From the cell containing the given text, extract its center point as (X, Y) coordinate. 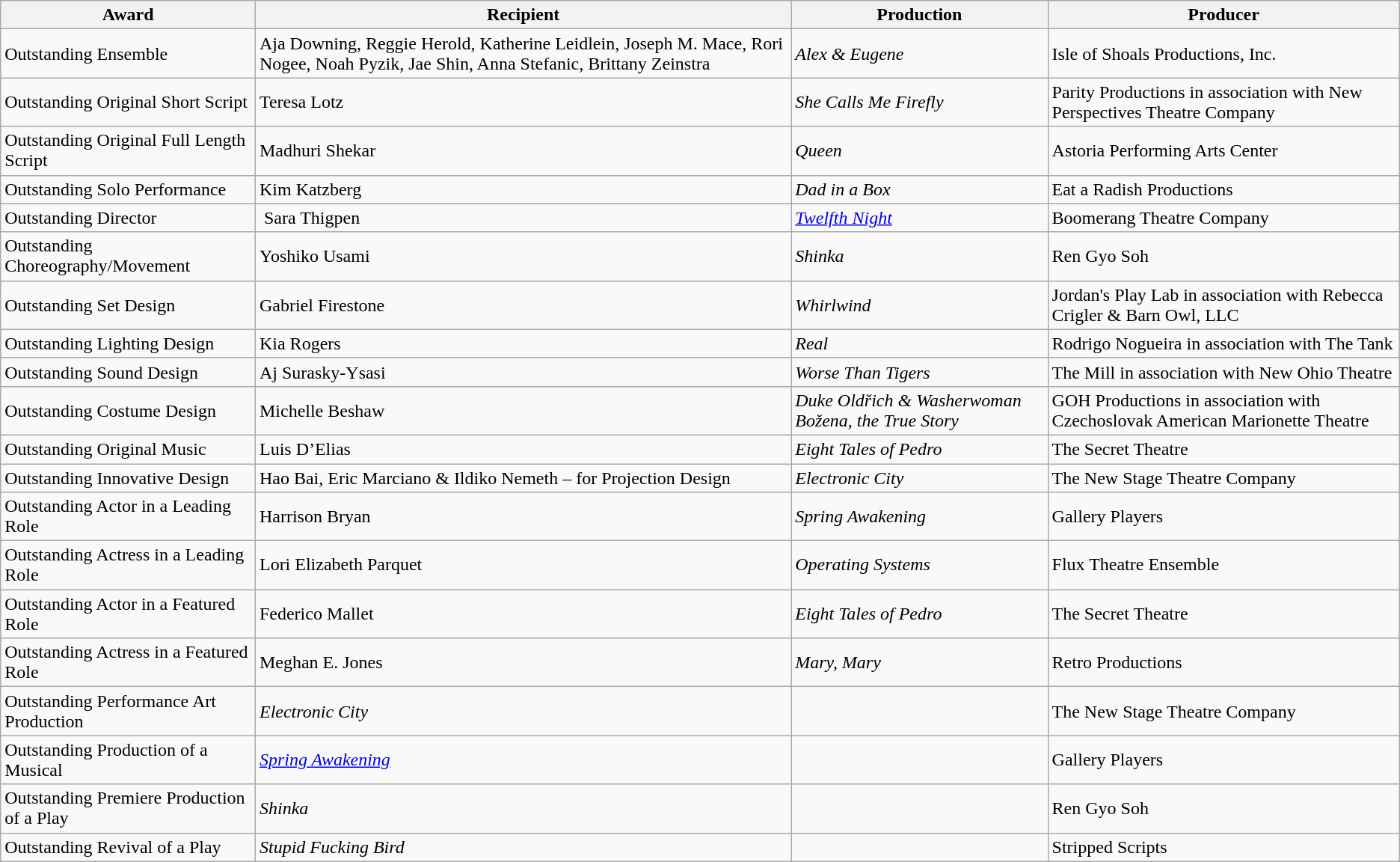
Outstanding Actress in a Leading Role (129, 566)
Outstanding Actress in a Featured Role (129, 663)
Outstanding Original Full Length Script (129, 151)
Outstanding Lighting Design (129, 343)
Flux Theatre Ensemble (1224, 566)
Outstanding Performance Art Production (129, 711)
Stupid Fucking Bird (523, 847)
Alex & Eugene (920, 54)
Aj Surasky-Ysasi (523, 372)
Producer (1224, 15)
Outstanding Innovative Design (129, 478)
Isle of Shoals Productions, Inc. (1224, 54)
Luis D’Elias (523, 449)
Outstanding Ensemble (129, 54)
Michelle Beshaw (523, 410)
Meghan E. Jones (523, 663)
Outstanding Solo Performance (129, 189)
Outstanding Costume Design (129, 410)
Retro Productions (1224, 663)
Queen (920, 151)
Duke Oldřich & Washerwoman Božena, the True Story (920, 410)
Hao Bai, Eric Marciano & Ildiko Nemeth – for Projection Design (523, 478)
Jordan's Play Lab in association with Rebecca Crigler & Barn Owl, LLC (1224, 305)
Dad in a Box (920, 189)
Outstanding Original Short Script (129, 102)
She Calls Me Firefly (920, 102)
Gabriel Firestone (523, 305)
GOH Productions in association with Czechoslovak American Marionette Theatre (1224, 410)
Outstanding Set Design (129, 305)
Harrison Bryan (523, 516)
Outstanding Director (129, 218)
Outstanding Actor in a Leading Role (129, 516)
Outstanding Original Music (129, 449)
Operating Systems (920, 566)
Worse Than Tigers (920, 372)
Kia Rogers (523, 343)
Recipient (523, 15)
Production (920, 15)
Real (920, 343)
Lori Elizabeth Parquet (523, 566)
Outstanding Choreography/Movement (129, 256)
Outstanding Actor in a Featured Role (129, 614)
The Mill in association with New Ohio Theatre (1224, 372)
Rodrigo Nogueira in association with The Tank (1224, 343)
Yoshiko Usami (523, 256)
Federico Mallet (523, 614)
Award (129, 15)
Boomerang Theatre Company (1224, 218)
Mary, Mary (920, 663)
Aja Downing, Reggie Herold, Katherine Leidlein, Joseph M. Mace, Rori Nogee, Noah Pyzik, Jae Shin, Anna Stefanic, Brittany Zeinstra (523, 54)
Astoria Performing Arts Center (1224, 151)
Outstanding Sound Design (129, 372)
Outstanding Production of a Musical (129, 760)
Kim Katzberg (523, 189)
Stripped Scripts (1224, 847)
Parity Productions in association with New Perspectives Theatre Company (1224, 102)
Sara Thigpen (523, 218)
Twelfth Night (920, 218)
Teresa Lotz (523, 102)
Madhuri Shekar (523, 151)
Eat a Radish Productions (1224, 189)
Outstanding Premiere Production of a Play (129, 808)
Outstanding Revival of a Play (129, 847)
Whirlwind (920, 305)
